Detect which cell encompasses the target text, then output its [X, Y] center coordinate. 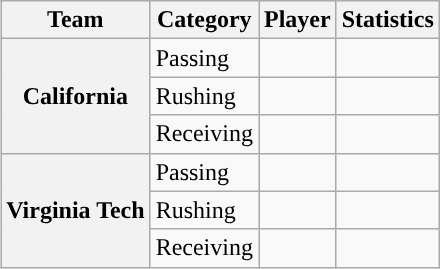
Player [297, 20]
Virginia Tech [76, 210]
California [76, 96]
Team [76, 20]
Category [204, 20]
Statistics [388, 20]
